For the text-containing cell, return its midpoint in (x, y) coordinate format. 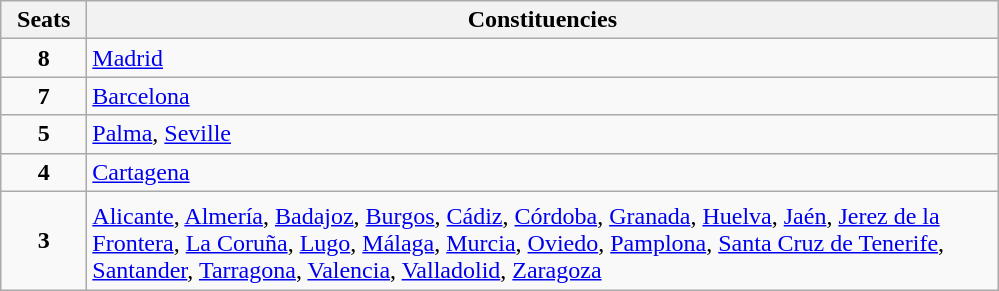
Madrid (542, 58)
Palma, Seville (542, 134)
Cartagena (542, 172)
8 (44, 58)
Seats (44, 20)
4 (44, 172)
Barcelona (542, 96)
3 (44, 240)
5 (44, 134)
Constituencies (542, 20)
7 (44, 96)
